Locate the cell with the specified text and output its (x, y) center coordinate. 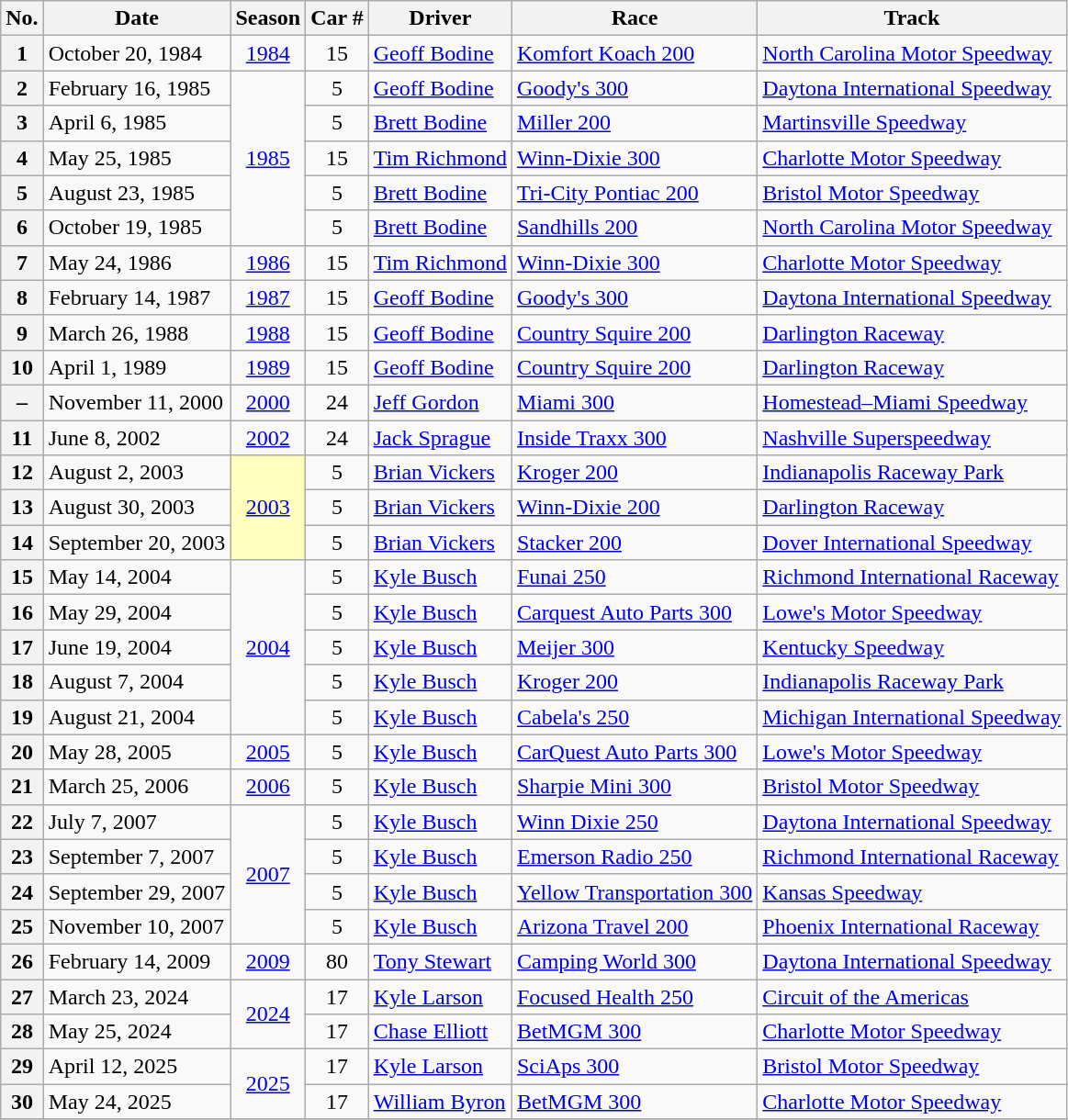
September 20, 2003 (137, 543)
November 11, 2000 (137, 402)
July 7, 2007 (137, 822)
Carquest Auto Parts 300 (634, 612)
2003 (268, 508)
August 2, 2003 (137, 473)
Car # (338, 18)
Emerson Radio 250 (634, 857)
Funai 250 (634, 577)
4 (22, 158)
80 (338, 961)
2002 (268, 438)
1987 (268, 297)
1988 (268, 332)
Sandhills 200 (634, 228)
25 (22, 926)
September 29, 2007 (137, 891)
August 23, 1985 (137, 193)
Kansas Speedway (912, 891)
28 (22, 1032)
Cabela's 250 (634, 717)
February 16, 1985 (137, 88)
1985 (268, 158)
1 (22, 53)
2004 (268, 647)
13 (22, 508)
May 24, 1986 (137, 263)
August 7, 2004 (137, 682)
2000 (268, 402)
Kentucky Speedway (912, 647)
1984 (268, 53)
Camping World 300 (634, 961)
Miller 200 (634, 123)
14 (22, 543)
18 (22, 682)
19 (22, 717)
Sharpie Mini 300 (634, 787)
May 29, 2004 (137, 612)
June 8, 2002 (137, 438)
30 (22, 1102)
Homestead–Miami Speedway (912, 402)
SciAps 300 (634, 1067)
Michigan International Speedway (912, 717)
May 24, 2025 (137, 1102)
Track (912, 18)
September 7, 2007 (137, 857)
7 (22, 263)
Dover International Speedway (912, 543)
21 (22, 787)
August 30, 2003 (137, 508)
March 25, 2006 (137, 787)
16 (22, 612)
2006 (268, 787)
26 (22, 961)
20 (22, 752)
8 (22, 297)
27 (22, 996)
2 (22, 88)
Race (634, 18)
Focused Health 250 (634, 996)
Jeff Gordon (440, 402)
February 14, 2009 (137, 961)
Jack Sprague (440, 438)
April 1, 1989 (137, 367)
Winn-Dixie 200 (634, 508)
Meijer 300 (634, 647)
22 (22, 822)
Miami 300 (634, 402)
2024 (268, 1014)
Tri-City Pontiac 200 (634, 193)
Stacker 200 (634, 543)
April 6, 1985 (137, 123)
Arizona Travel 200 (634, 926)
Yellow Transportation 300 (634, 891)
March 23, 2024 (137, 996)
Circuit of the Americas (912, 996)
April 12, 2025 (137, 1067)
Winn Dixie 250 (634, 822)
6 (22, 228)
February 14, 1987 (137, 297)
23 (22, 857)
William Byron (440, 1102)
Season (268, 18)
May 14, 2004 (137, 577)
August 21, 2004 (137, 717)
2009 (268, 961)
May 25, 2024 (137, 1032)
Chase Elliott (440, 1032)
Driver (440, 18)
3 (22, 123)
12 (22, 473)
Date (137, 18)
11 (22, 438)
10 (22, 367)
1986 (268, 263)
2007 (268, 874)
Phoenix International Raceway (912, 926)
1989 (268, 367)
October 19, 1985 (137, 228)
Martinsville Speedway (912, 123)
2005 (268, 752)
May 28, 2005 (137, 752)
2025 (268, 1084)
October 20, 1984 (137, 53)
– (22, 402)
March 26, 1988 (137, 332)
CarQuest Auto Parts 300 (634, 752)
May 25, 1985 (137, 158)
November 10, 2007 (137, 926)
No. (22, 18)
Tony Stewart (440, 961)
Inside Traxx 300 (634, 438)
29 (22, 1067)
Komfort Koach 200 (634, 53)
9 (22, 332)
Nashville Superspeedway (912, 438)
June 19, 2004 (137, 647)
